From the cell containing the given text, extract its center point as (x, y) coordinate. 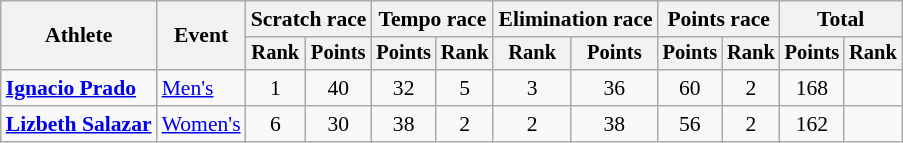
40 (338, 88)
Elimination race (575, 19)
162 (812, 124)
Lizbeth Salazar (79, 124)
56 (690, 124)
3 (532, 88)
Women's (202, 124)
60 (690, 88)
32 (403, 88)
Athlete (79, 36)
Tempo race (432, 19)
Ignacio Prado (79, 88)
Men's (202, 88)
Total (841, 19)
Scratch race (309, 19)
Event (202, 36)
1 (276, 88)
6 (276, 124)
30 (338, 124)
36 (614, 88)
168 (812, 88)
Points race (719, 19)
5 (465, 88)
